Extract the (x, y) coordinate from the center of the cell holding the provided text.  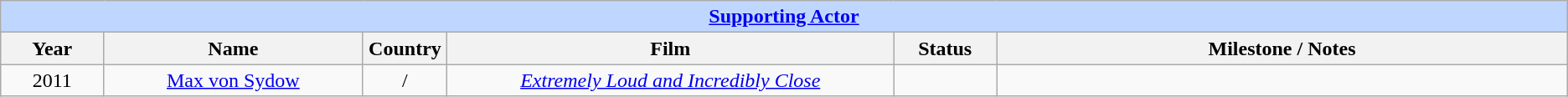
Extremely Loud and Incredibly Close (670, 80)
Year (52, 48)
Name (233, 48)
Max von Sydow (233, 80)
Film (670, 48)
2011 (52, 80)
Status (945, 48)
Country (405, 48)
Supporting Actor (784, 17)
Milestone / Notes (1282, 48)
/ (405, 80)
